Search for the cell housing the specified text and yield its (X, Y) center coordinate. 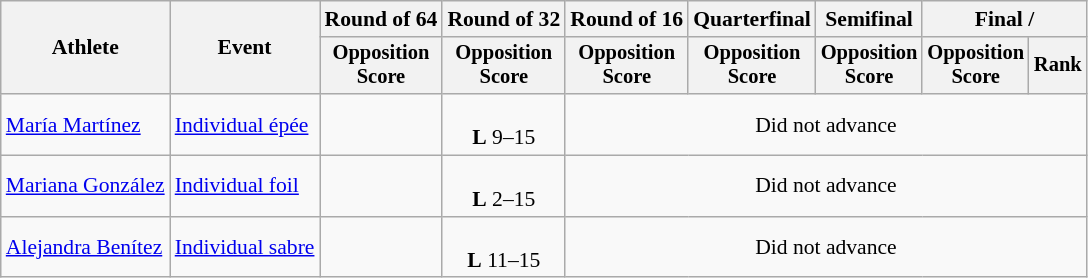
Semifinal (870, 19)
Individual épée (245, 124)
Final / (1004, 19)
Individual sabre (245, 248)
Individual foil (245, 186)
L 9–15 (504, 124)
Round of 16 (626, 19)
Quarterfinal (752, 19)
Round of 32 (504, 19)
L 2–15 (504, 186)
Mariana González (86, 186)
Athlete (86, 48)
María Martínez (86, 124)
Round of 64 (382, 19)
Alejandra Benítez (86, 248)
Event (245, 48)
Rank (1058, 66)
L 11–15 (504, 248)
